Extract the (x, y) coordinate from the center of the cell holding the provided text.  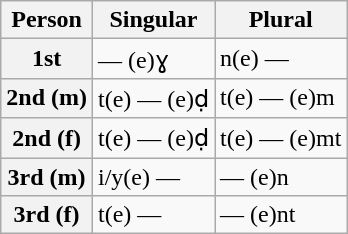
n(e) — (280, 59)
3rd (m) (47, 177)
Singular (153, 20)
t(e) — (e)m (280, 98)
i/y(e) — (153, 177)
2nd (f) (47, 138)
t(e) — (153, 215)
2nd (m) (47, 98)
Person (47, 20)
— (e)n (280, 177)
t(e) — (e)mt (280, 138)
3rd (f) (47, 215)
— (e)nt (280, 215)
Plural (280, 20)
1st (47, 59)
— (e)ɣ (153, 59)
